From the cell containing the given text, extract its center point as (X, Y) coordinate. 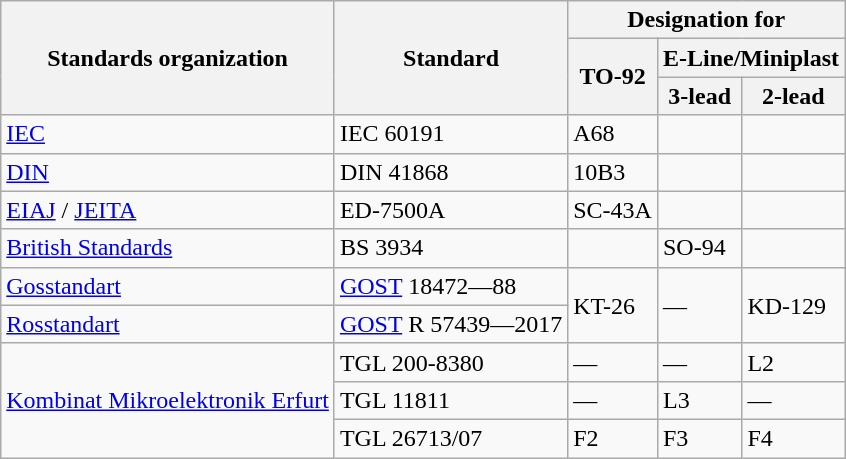
KT-26 (613, 305)
2-lead (794, 96)
BS 3934 (450, 248)
Standard (450, 58)
SC-43A (613, 210)
F4 (794, 438)
F2 (613, 438)
Gosstandart (168, 286)
TGL 200-8380 (450, 362)
F3 (699, 438)
Rosstandart (168, 324)
Designation for (706, 20)
L3 (699, 400)
L2 (794, 362)
GOST R 57439—2017 (450, 324)
A68 (613, 134)
ED-7500A (450, 210)
TO-92 (613, 77)
GOST 18472—88 (450, 286)
DIN (168, 172)
10B3 (613, 172)
DIN 41868 (450, 172)
KD-129 (794, 305)
SO-94 (699, 248)
IEC (168, 134)
British Standards (168, 248)
TGL 26713/07 (450, 438)
IEC 60191 (450, 134)
TGL 11811 (450, 400)
3-lead (699, 96)
EIAJ / JEITA (168, 210)
Standards organization (168, 58)
E-Line/Miniplast (750, 58)
Kombinat Mikroelektronik Erfurt (168, 400)
